Identify which cell holds the provided text, then report its (X, Y) central coordinate. 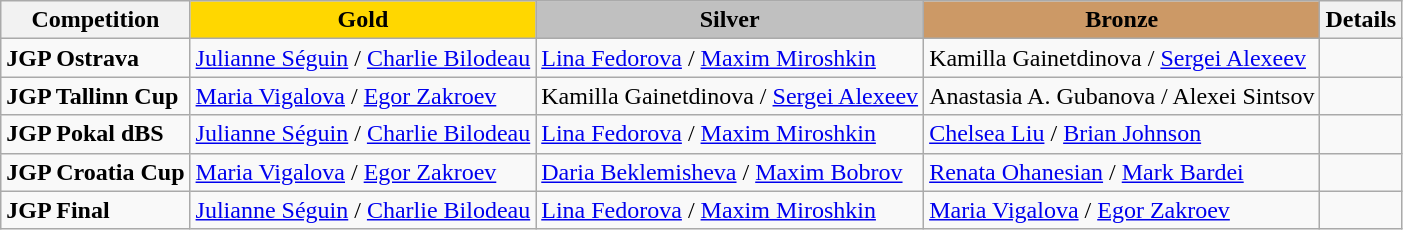
JGP Pokal dBS (96, 134)
JGP Croatia Cup (96, 172)
Details (1361, 20)
Renata Ohanesian / Mark Bardei (1122, 172)
Competition (96, 20)
JGP Final (96, 210)
Daria Beklemisheva / Maxim Bobrov (730, 172)
Anastasia A. Gubanova / Alexei Sintsov (1122, 96)
Silver (730, 20)
Bronze (1122, 20)
JGP Ostrava (96, 58)
JGP Tallinn Cup (96, 96)
Gold (363, 20)
Chelsea Liu / Brian Johnson (1122, 134)
